For the text-containing cell, return its midpoint in (x, y) coordinate format. 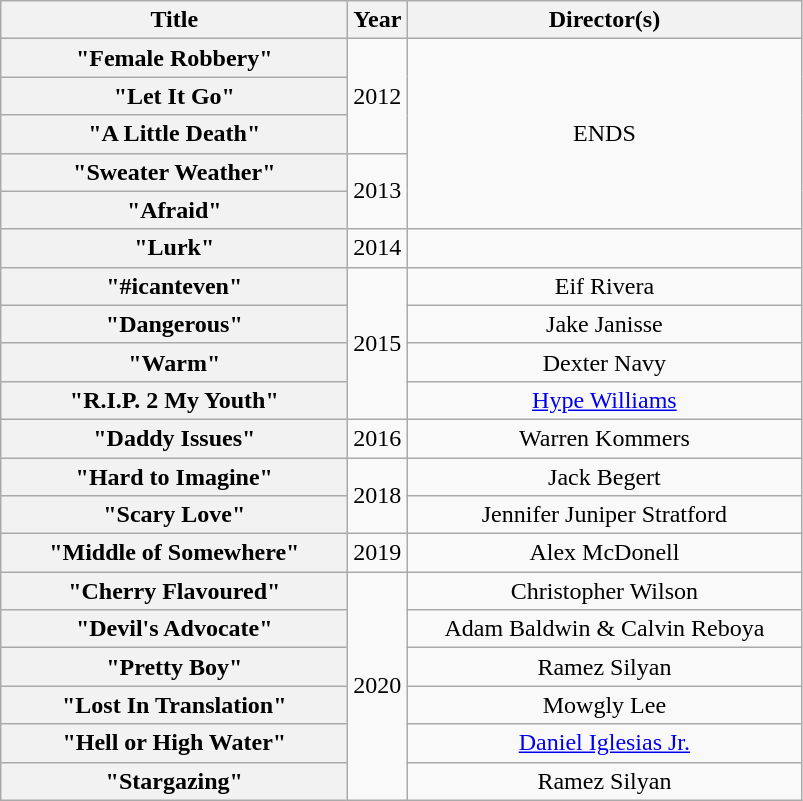
"Let It Go" (174, 96)
"Middle of Somewhere" (174, 553)
Eif Rivera (604, 286)
Year (378, 20)
2019 (378, 553)
"Devil's Advocate" (174, 629)
2012 (378, 96)
"R.I.P. 2 My Youth" (174, 400)
Christopher Wilson (604, 591)
"A Little Death" (174, 134)
Jake Janisse (604, 324)
Hype Williams (604, 400)
"Female Robbery" (174, 58)
"Daddy Issues" (174, 438)
Director(s) (604, 20)
2016 (378, 438)
2015 (378, 343)
2020 (378, 686)
"Lurk" (174, 248)
"Scary Love" (174, 515)
Warren Kommers (604, 438)
Jack Begert (604, 477)
Daniel Iglesias Jr. (604, 743)
"Cherry Flavoured" (174, 591)
"Stargazing" (174, 781)
"Lost In Translation" (174, 705)
"Dangerous" (174, 324)
Jennifer Juniper Stratford (604, 515)
"Hell or High Water" (174, 743)
Dexter Navy (604, 362)
"Afraid" (174, 210)
Alex McDonell (604, 553)
"Sweater Weather" (174, 172)
"Hard to Imagine" (174, 477)
"#icanteven" (174, 286)
2013 (378, 191)
2014 (378, 248)
Adam Baldwin & Calvin Reboya (604, 629)
Mowgly Lee (604, 705)
2018 (378, 496)
"Pretty Boy" (174, 667)
Title (174, 20)
ENDS (604, 134)
"Warm" (174, 362)
